Extract the (X, Y) coordinate from the center of the cell holding the provided text.  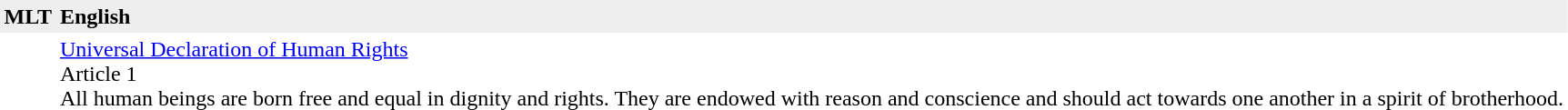
English (811, 16)
MLT (27, 16)
